Extract the [x, y] coordinate from the center of the cell holding the provided text.  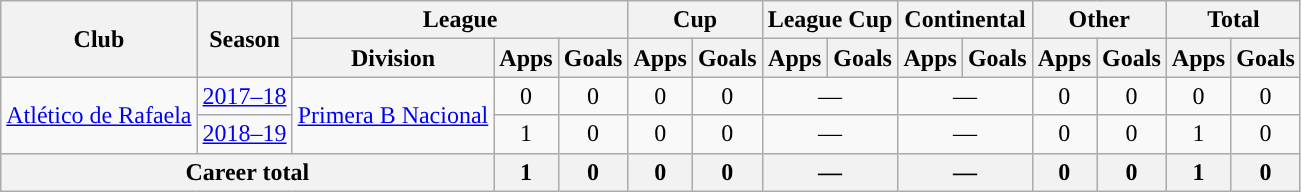
League Cup [830, 20]
Total [1233, 20]
Atlético de Rafaela [99, 115]
Club [99, 39]
Career total [248, 172]
Cup [695, 20]
2018–19 [244, 134]
Other [1099, 20]
Primera B Nacional [393, 115]
Continental [965, 20]
Season [244, 39]
League [460, 20]
2017–18 [244, 96]
Division [393, 58]
